Return the [x, y] coordinate for the center point of the cell that contains the specified text.  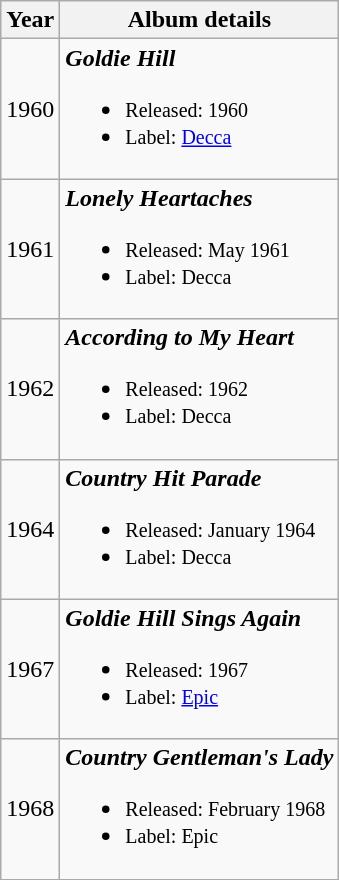
Country Hit ParadeReleased: January 1964Label: Decca [200, 529]
1967 [30, 669]
1961 [30, 249]
Lonely HeartachesReleased: May 1961Label: Decca [200, 249]
1962 [30, 389]
Country Gentleman's LadyReleased: February 1968Label: Epic [200, 809]
Goldie HillReleased: 1960Label: Decca [200, 109]
1960 [30, 109]
Album details [200, 20]
Goldie Hill Sings AgainReleased: 1967Label: Epic [200, 669]
1964 [30, 529]
Year [30, 20]
1968 [30, 809]
According to My HeartReleased: 1962Label: Decca [200, 389]
